Find where the given text appears and provide that cell's center as (X, Y) coordinate. 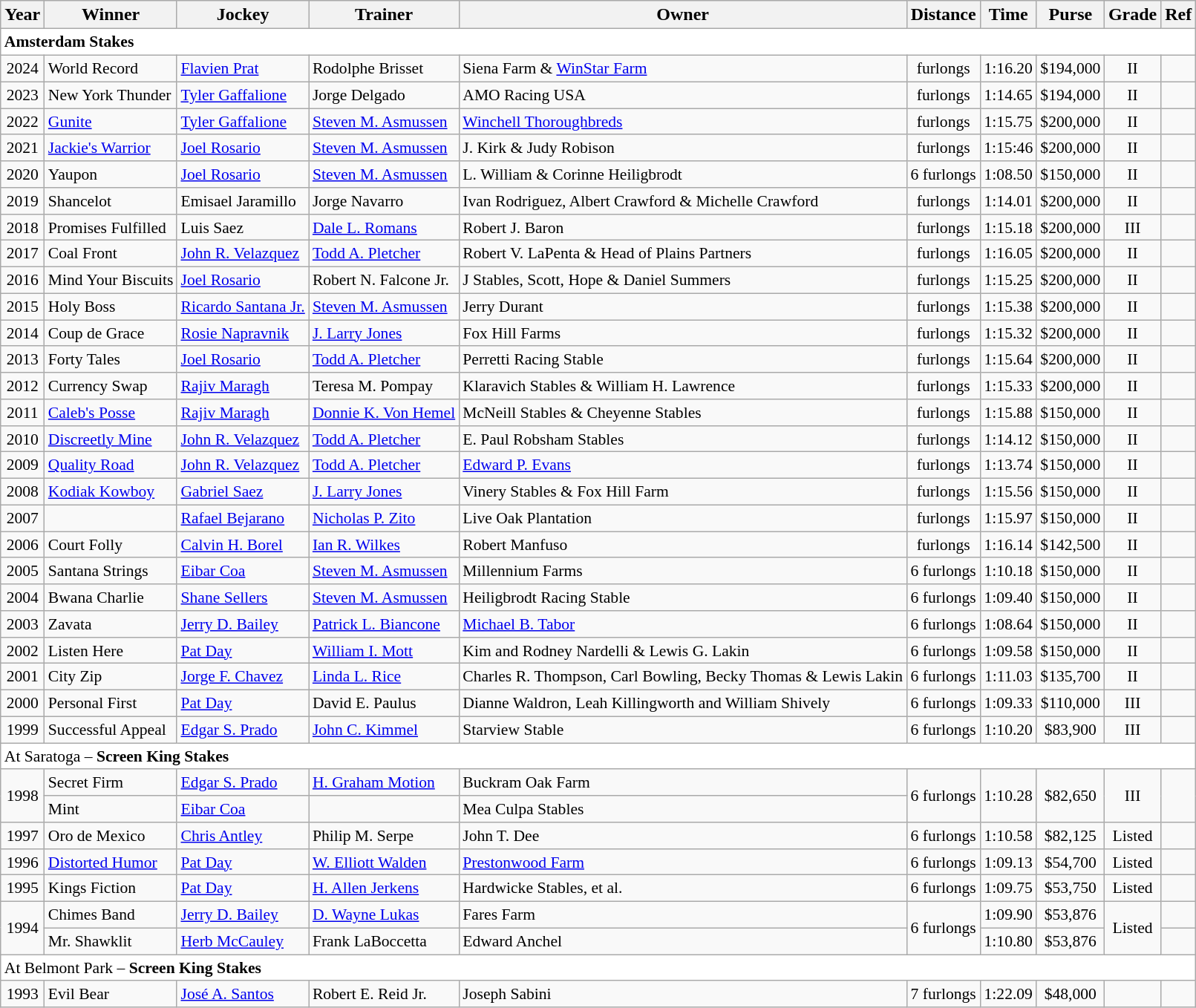
Luis Saez (242, 227)
Hardwicke Stables, et al. (683, 888)
Currency Swap (111, 386)
1993 (22, 994)
John C. Kimmel (384, 730)
Mind Your Biscuits (111, 280)
1:15.38 (1008, 307)
1:09.90 (1008, 914)
Amsterdam Stakes (598, 42)
New York Thunder (111, 95)
2003 (22, 624)
Caleb's Posse (111, 413)
Mea Culpa Stables (683, 809)
H. Graham Motion (384, 782)
Evil Bear (111, 994)
7 furlongs (943, 994)
Live Oak Plantation (683, 518)
Trainer (384, 15)
McNeill Stables & Cheyenne Stables (683, 413)
1:16.05 (1008, 254)
2014 (22, 333)
2020 (22, 174)
1:22.09 (1008, 994)
1:10.18 (1008, 571)
Siena Farm & WinStar Farm (683, 68)
2019 (22, 201)
Robert V. LaPenta & Head of Plains Partners (683, 254)
$54,700 (1071, 862)
Linda L. Rice (384, 677)
2010 (22, 439)
Secret Firm (111, 782)
Mint (111, 809)
Kim and Rodney Nardelli & Lewis G. Lakin (683, 650)
Jorge F. Chavez (242, 677)
Millennium Farms (683, 571)
William I. Mott (384, 650)
Heiligbrodt Racing Stable (683, 598)
2000 (22, 703)
Quality Road (111, 465)
Flavien Prat (242, 68)
Patrick L. Biancone (384, 624)
D. Wayne Lukas (384, 914)
City Zip (111, 677)
1:14.01 (1008, 201)
Dianne Waldron, Leah Killingworth and William Shively (683, 703)
Forty Tales (111, 359)
$53,750 (1071, 888)
Robert J. Baron (683, 227)
Chris Antley (242, 836)
1:15.56 (1008, 491)
Philip M. Serpe (384, 836)
Listen Here (111, 650)
Gunite (111, 122)
Ricardo Santana Jr. (242, 307)
E. Paul Robsham Stables (683, 439)
Grade (1132, 15)
Ivan Rodriguez, Albert Crawford & Michelle Crawford (683, 201)
Kings Fiction (111, 888)
1:15.64 (1008, 359)
1:10.20 (1008, 730)
1:15:46 (1008, 148)
1:15.33 (1008, 386)
Herb McCauley (242, 941)
Distance (943, 15)
Gabriel Saez (242, 491)
1:15.75 (1008, 122)
2016 (22, 280)
1:08.50 (1008, 174)
Klaravich Stables & William H. Lawrence (683, 386)
1996 (22, 862)
J Stables, Scott, Hope & Daniel Summers (683, 280)
World Record (111, 68)
Yaupon (111, 174)
2011 (22, 413)
Donnie K. Von Hemel (384, 413)
1:15.25 (1008, 280)
1:14.65 (1008, 95)
Emisael Jaramillo (242, 201)
Bwana Charlie (111, 598)
Shane Sellers (242, 598)
1:16.20 (1008, 68)
1:15.18 (1008, 227)
Michael B. Tabor (683, 624)
Dale L. Romans (384, 227)
1997 (22, 836)
2006 (22, 545)
At Saratoga – Screen King Stakes (598, 756)
AMO Racing USA (683, 95)
1:16.14 (1008, 545)
2022 (22, 122)
Personal First (111, 703)
Coup de Grace (111, 333)
Edward Anchel (683, 941)
1995 (22, 888)
Frank LaBoccetta (384, 941)
1999 (22, 730)
1:15.97 (1008, 518)
J. Kirk & Judy Robison (683, 148)
Joseph Sabini (683, 994)
José A. Santos (242, 994)
Jorge Navarro (384, 201)
2009 (22, 465)
Calvin H. Borel (242, 545)
1:10.80 (1008, 941)
1:10.58 (1008, 836)
Successful Appeal (111, 730)
1:09.13 (1008, 862)
Perretti Racing Stable (683, 359)
2001 (22, 677)
David E. Paulus (384, 703)
$135,700 (1071, 677)
1:09.75 (1008, 888)
H. Allen Jerkens (384, 888)
2015 (22, 307)
Starview Stable (683, 730)
Shancelot (111, 201)
1:09.40 (1008, 598)
Edward P. Evans (683, 465)
2012 (22, 386)
$48,000 (1071, 994)
L. William & Corinne Heiligbrodt (683, 174)
$110,000 (1071, 703)
Oro de Mexico (111, 836)
Ian R. Wilkes (384, 545)
Robert N. Falcone Jr. (384, 280)
2007 (22, 518)
Teresa M. Pompay (384, 386)
1:13.74 (1008, 465)
Jerry Durant (683, 307)
Holy Boss (111, 307)
Fares Farm (683, 914)
Mr. Shawklit (111, 941)
1994 (22, 928)
Santana Strings (111, 571)
2021 (22, 148)
Purse (1071, 15)
Coal Front (111, 254)
2004 (22, 598)
Nicholas P. Zito (384, 518)
Rosie Napravnik (242, 333)
2018 (22, 227)
Rodolphe Brisset (384, 68)
Rafael Bejarano (242, 518)
2013 (22, 359)
Fox Hill Farms (683, 333)
Jorge Delgado (384, 95)
2017 (22, 254)
1:08.64 (1008, 624)
Time (1008, 15)
Robert E. Reid Jr. (384, 994)
Charles R. Thompson, Carl Bowling, Becky Thomas & Lewis Lakin (683, 677)
Promises Fulfilled (111, 227)
Discreetly Mine (111, 439)
Ref (1179, 15)
Jockey (242, 15)
2005 (22, 571)
2008 (22, 491)
Winner (111, 15)
1:14.12 (1008, 439)
Winchell Thoroughbreds (683, 122)
1:09.33 (1008, 703)
2002 (22, 650)
Kodiak Kowboy (111, 491)
2023 (22, 95)
1:09.58 (1008, 650)
Buckram Oak Farm (683, 782)
Vinery Stables & Fox Hill Farm (683, 491)
Owner (683, 15)
1:15.88 (1008, 413)
1:11.03 (1008, 677)
Zavata (111, 624)
$82,125 (1071, 836)
Distorted Humor (111, 862)
Court Folly (111, 545)
At Belmont Park – Screen King Stakes (598, 968)
1:15.32 (1008, 333)
$142,500 (1071, 545)
Robert Manfuso (683, 545)
$82,650 (1071, 796)
John T. Dee (683, 836)
Jackie's Warrior (111, 148)
1998 (22, 796)
Chimes Band (111, 914)
Year (22, 15)
W. Elliott Walden (384, 862)
Prestonwood Farm (683, 862)
2024 (22, 68)
$83,900 (1071, 730)
1:10.28 (1008, 796)
